Identify which cell holds the provided text, then report its [X, Y] central coordinate. 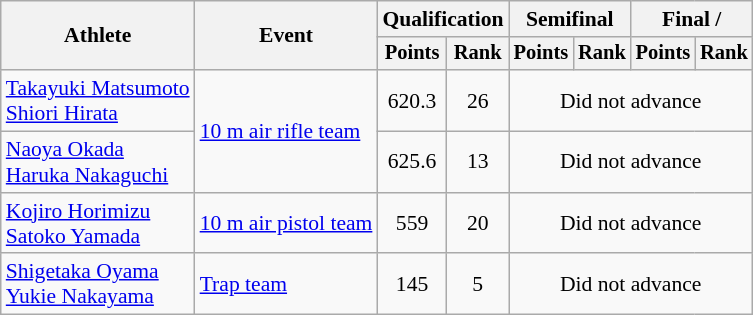
Athlete [98, 36]
Shigetaka OyamaYukie Nakayama [98, 284]
Naoya OkadaHaruka Nakaguchi [98, 162]
559 [412, 224]
Final / [692, 19]
145 [412, 284]
625.6 [412, 162]
Kojiro HorimizuSatoko Yamada [98, 224]
5 [478, 284]
Trap team [286, 284]
20 [478, 224]
Takayuki MatsumotoShiori Hirata [98, 100]
13 [478, 162]
10 m air rifle team [286, 131]
Semifinal [570, 19]
Qualification [442, 19]
620.3 [412, 100]
10 m air pistol team [286, 224]
26 [478, 100]
Event [286, 36]
